Detect which cell encompasses the target text, then output its [X, Y] center coordinate. 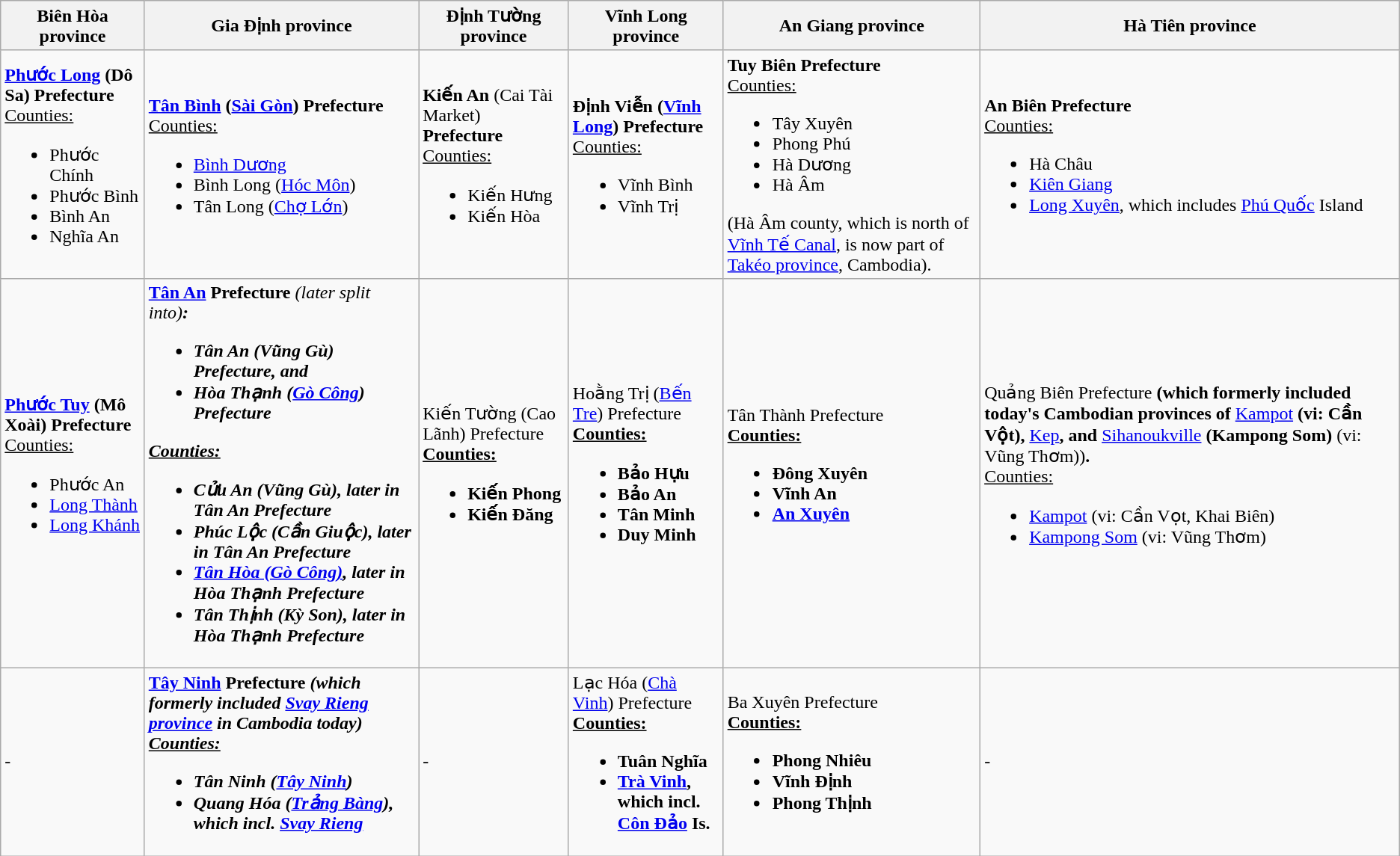
Phước Tuy (Mô Xoài) PrefectureCounties:Phước AnLong ThànhLong Khánh [73, 472]
Ba Xuyên PrefectureCounties:Phong NhiêuVĩnh ĐịnhPhong Thịnh [851, 761]
Kiến Tường (Cao Lãnh) PrefectureCounties:Kiến PhongKiến Đăng [494, 472]
Tân Bình (Sài Gòn) PrefectureCounties:Bình DươngBình Long (Hóc Môn)Tân Long (Chợ Lớn) [281, 164]
Biên Hòa province [73, 25]
Tuy Biên PrefectureCounties:Tây XuyênPhong PhúHà DươngHà Âm(Hà Âm county, which is north of Vĩnh Tế Canal, is now part of Takéo province, Cambodia). [851, 164]
Định Tường province [494, 25]
Kiến An (Cai Tài Market) PrefectureCounties:Kiến HưngKiến Hòa [494, 164]
Gia Định province [281, 25]
Hoằng Trị (Bến Tre) PrefectureCounties:Bảo HựuBảo AnTân MinhDuy Minh [646, 472]
Phước Long (Dô Sa) PrefectureCounties:Phước ChínhPhước BìnhBình AnNghĩa An [73, 164]
Định Viễn (Vĩnh Long) PrefectureCounties:Vĩnh BìnhVĩnh Trị [646, 164]
Hà Tiên province [1191, 25]
An Giang province [851, 25]
Vĩnh Long province [646, 25]
An Biên PrefectureCounties:Hà ChâuKiên GiangLong Xuyên, which includes Phú Quốc Island [1191, 164]
Lạc Hóa (Chà Vinh) PrefectureCounties:Tuân NghĩaTrà Vinh, which incl. Côn Đảo Is. [646, 761]
Tân Thành PrefectureCounties:Đông XuyênVĩnh AnAn Xuyên [851, 472]
